For the text-containing cell, return its midpoint in [x, y] coordinate format. 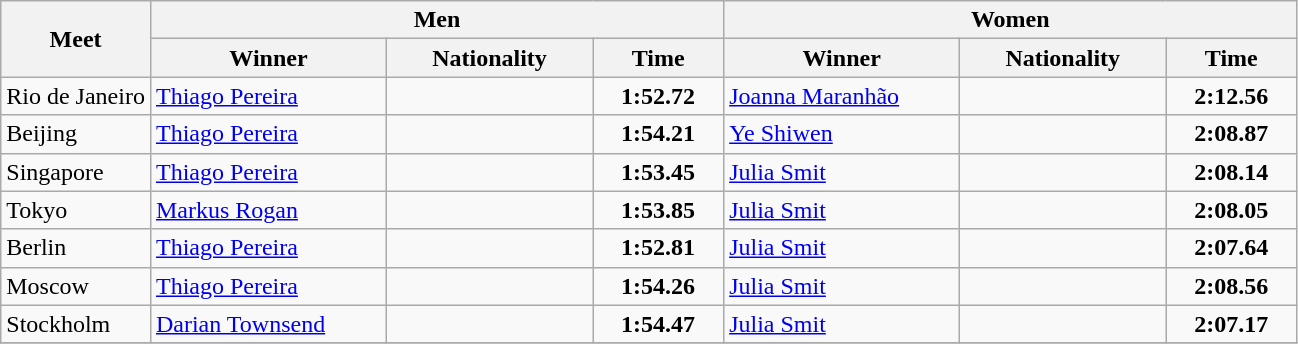
1:53.85 [658, 210]
Berlin [76, 248]
2:08.87 [1232, 134]
1:54.47 [658, 324]
Meet [76, 39]
Women [1010, 20]
2:07.64 [1232, 248]
2:12.56 [1232, 96]
1:52.81 [658, 248]
1:53.45 [658, 172]
2:08.05 [1232, 210]
Tokyo [76, 210]
1:54.21 [658, 134]
Rio de Janeiro [76, 96]
2:08.56 [1232, 286]
Darian Townsend [268, 324]
Moscow [76, 286]
Men [436, 20]
Beijing [76, 134]
Markus Rogan [268, 210]
1:54.26 [658, 286]
2:07.17 [1232, 324]
Ye Shiwen [842, 134]
1:52.72 [658, 96]
Stockholm [76, 324]
Joanna Maranhão [842, 96]
Singapore [76, 172]
2:08.14 [1232, 172]
